Return the (x, y) coordinate for the center point of the cell that contains the specified text.  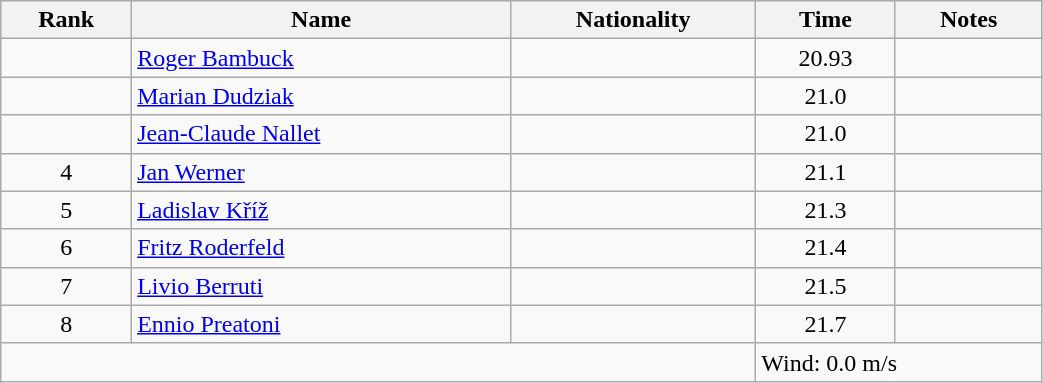
Fritz Roderfeld (322, 248)
Livio Berruti (322, 286)
Ladislav Kříž (322, 210)
Jean-Claude Nallet (322, 134)
Marian Dudziak (322, 96)
4 (66, 172)
Rank (66, 20)
21.1 (826, 172)
Notes (968, 20)
Time (826, 20)
21.4 (826, 248)
6 (66, 248)
21.5 (826, 286)
Name (322, 20)
5 (66, 210)
Nationality (634, 20)
8 (66, 324)
Wind: 0.0 m/s (899, 362)
Ennio Preatoni (322, 324)
21.7 (826, 324)
7 (66, 286)
Jan Werner (322, 172)
Roger Bambuck (322, 58)
20.93 (826, 58)
21.3 (826, 210)
